Scan for the cell matching the given text and deliver its [x, y] coordinate at center. 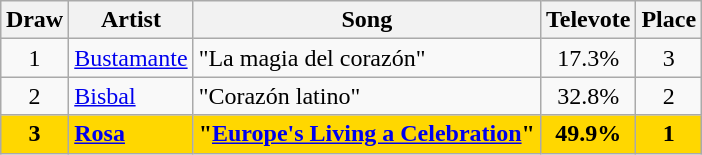
"Corazón latino" [366, 96]
Artist [131, 20]
Place [669, 20]
17.3% [588, 58]
"Europe's Living a Celebration" [366, 134]
32.8% [588, 96]
Bustamante [131, 58]
Televote [588, 20]
Draw [34, 20]
Bisbal [131, 96]
"La magia del corazón" [366, 58]
Song [366, 20]
Rosa [131, 134]
49.9% [588, 134]
